Scan for the cell matching the given text and deliver its [X, Y] coordinate at center. 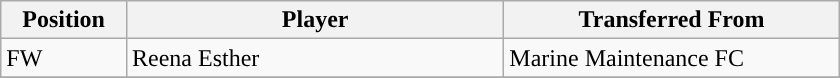
Player [316, 20]
Reena Esther [316, 58]
Position [64, 20]
Marine Maintenance FC [672, 58]
FW [64, 58]
Transferred From [672, 20]
